Pinpoint the cell where the given text exists, returning its (X, Y) midpoint coordinate. 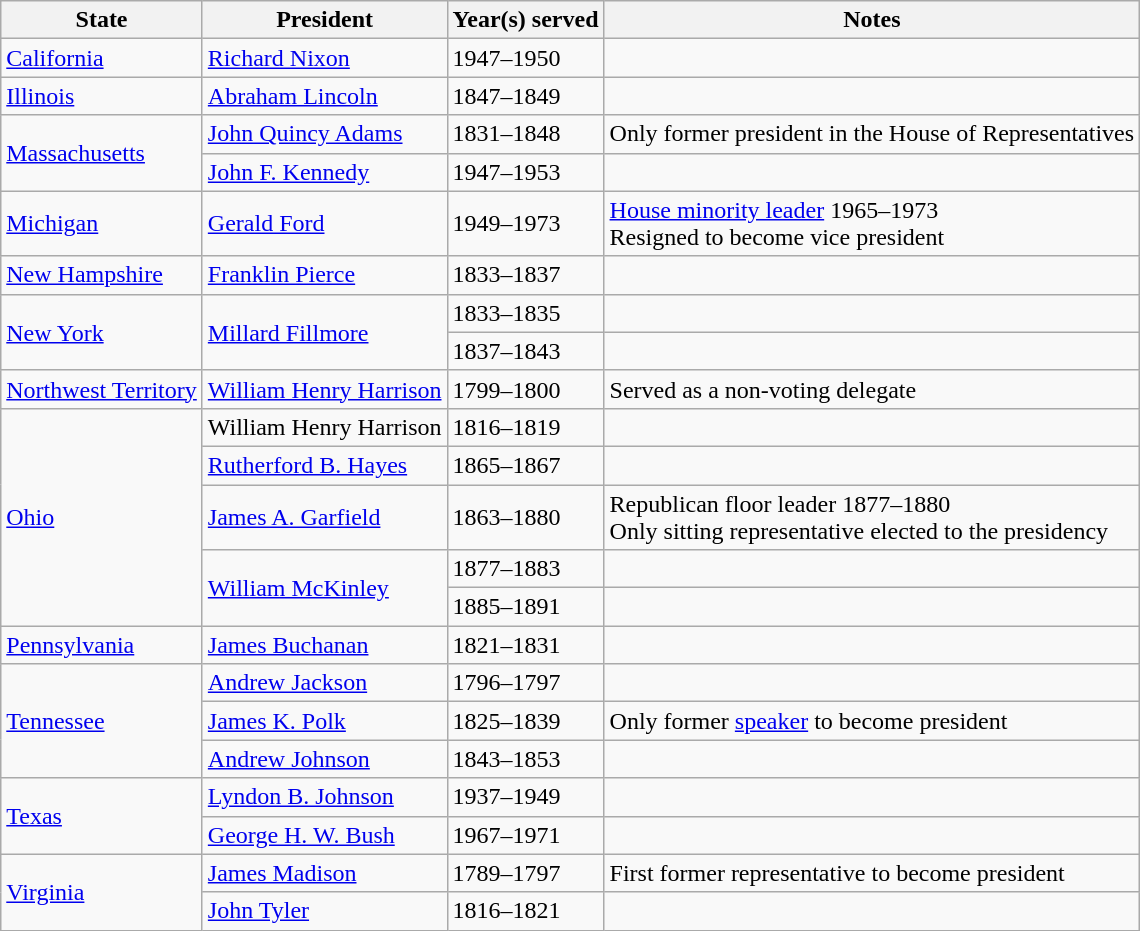
1831–1848 (526, 134)
Franklin Pierce (324, 275)
Richard Nixon (324, 58)
1947–1950 (526, 58)
George H. W. Bush (324, 835)
Andrew Jackson (324, 683)
William McKinley (324, 588)
Texas (102, 816)
1885–1891 (526, 607)
1789–1797 (526, 873)
Year(s) served (526, 20)
Republican floor leader 1877–1880Only sitting representative elected to the presidency (872, 516)
James A. Garfield (324, 516)
1821–1831 (526, 645)
Abraham Lincoln (324, 96)
1843–1853 (526, 759)
Ohio (102, 516)
1796–1797 (526, 683)
Andrew Johnson (324, 759)
Rutherford B. Hayes (324, 465)
James Madison (324, 873)
Only former president in the House of Representatives (872, 134)
Served as a non-voting delegate (872, 389)
1799–1800 (526, 389)
1949–1973 (526, 224)
Michigan (102, 224)
James K. Polk (324, 721)
First former representative to become president (872, 873)
1967–1971 (526, 835)
New Hampshire (102, 275)
Notes (872, 20)
John Quincy Adams (324, 134)
New York (102, 332)
Pennsylvania (102, 645)
1847–1849 (526, 96)
Illinois (102, 96)
1833–1835 (526, 313)
President (324, 20)
James Buchanan (324, 645)
1947–1953 (526, 172)
1833–1837 (526, 275)
1825–1839 (526, 721)
Northwest Territory (102, 389)
1937–1949 (526, 797)
Gerald Ford (324, 224)
1863–1880 (526, 516)
Lyndon B. Johnson (324, 797)
Virginia (102, 892)
1865–1867 (526, 465)
State (102, 20)
Massachusetts (102, 153)
Millard Fillmore (324, 332)
Only former speaker to become president (872, 721)
1837–1843 (526, 351)
California (102, 58)
House minority leader 1965–1973Resigned to become vice president (872, 224)
1877–1883 (526, 569)
1816–1819 (526, 427)
John F. Kennedy (324, 172)
John Tyler (324, 911)
1816–1821 (526, 911)
Tennessee (102, 721)
